Pinpoint the cell where the given text exists, returning its (X, Y) midpoint coordinate. 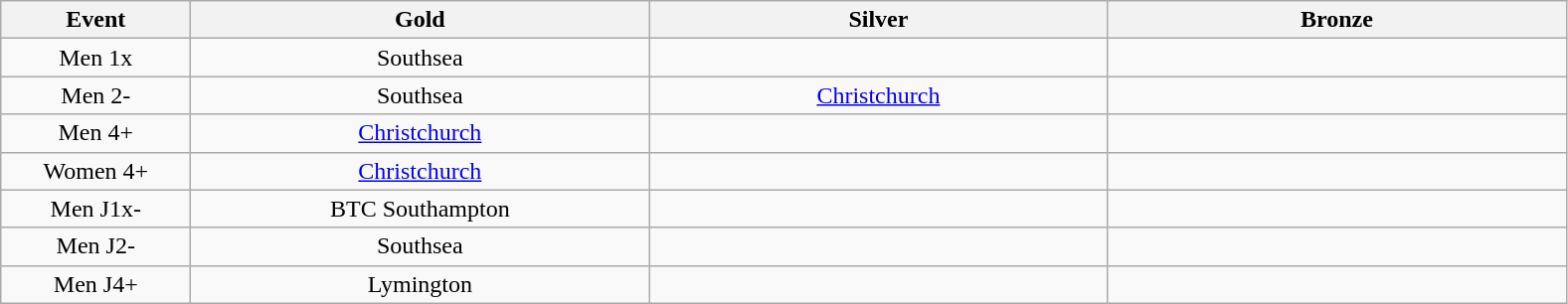
Lymington (420, 284)
Men J1x- (95, 209)
Men J4+ (95, 284)
Bronze (1336, 20)
Men 1x (95, 58)
Silver (879, 20)
BTC Southampton (420, 209)
Men 4+ (95, 133)
Event (95, 20)
Men 2- (95, 95)
Men J2- (95, 246)
Women 4+ (95, 171)
Gold (420, 20)
